Extract the [X, Y] coordinate from the center of the cell holding the provided text.  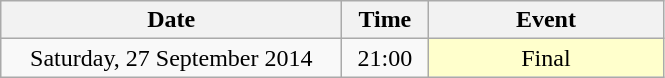
Date [172, 20]
Event [546, 20]
Saturday, 27 September 2014 [172, 58]
Time [385, 20]
Final [546, 58]
21:00 [385, 58]
